Capture the cell that displays the provided text and extract its (x, y) central coordinate. 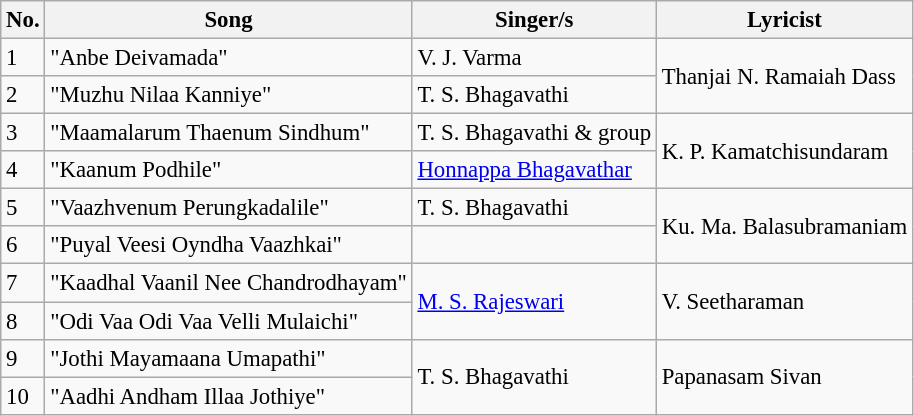
"Kaanum Podhile" (228, 170)
"Aadhi Andham Illaa Jothiye" (228, 396)
"Maamalarum Thaenum Sindhum" (228, 133)
8 (23, 321)
Ku. Ma. Balasubramaniam (784, 226)
Thanjai N. Ramaiah Dass (784, 76)
"Anbe Deivamada" (228, 58)
V. Seetharaman (784, 302)
"Muzhu Nilaa Kanniye" (228, 95)
"Puyal Veesi Oyndha Vaazhkai" (228, 245)
M. S. Rajeswari (534, 302)
Singer/s (534, 20)
5 (23, 208)
10 (23, 396)
T. S. Bhagavathi & group (534, 133)
9 (23, 358)
Honnappa Bhagavathar (534, 170)
Lyricist (784, 20)
No. (23, 20)
"Kaadhal Vaanil Nee Chandrodhayam" (228, 283)
6 (23, 245)
4 (23, 170)
3 (23, 133)
"Vaazhvenum Perungkadalile" (228, 208)
Song (228, 20)
2 (23, 95)
1 (23, 58)
"Jothi Mayamaana Umapathi" (228, 358)
Papanasam Sivan (784, 376)
K. P. Kamatchisundaram (784, 152)
7 (23, 283)
V. J. Varma (534, 58)
"Odi Vaa Odi Vaa Velli Mulaichi" (228, 321)
